Locate the cell with the specified text and output its [X, Y] center coordinate. 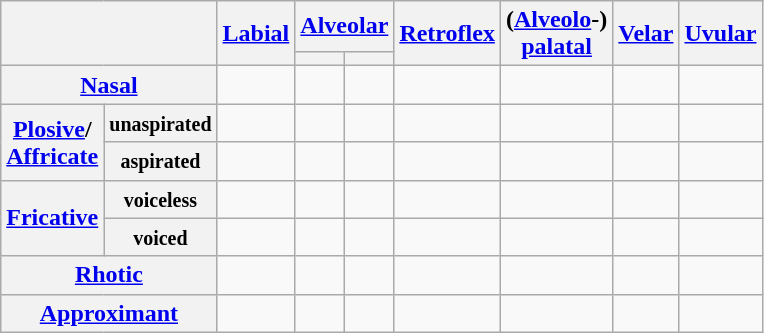
voiceless [160, 199]
Velar [646, 34]
Plosive/Affricate [52, 142]
Approximant [109, 313]
Rhotic [109, 275]
voiced [160, 237]
Uvular [720, 34]
unaspirated [160, 123]
Alveolar [344, 26]
aspirated [160, 161]
(Alveolo-)palatal [556, 34]
Labial [256, 34]
Nasal [109, 85]
Fricative [52, 218]
Retroflex [448, 34]
